Scan for the cell matching the given text and deliver its [X, Y] coordinate at center. 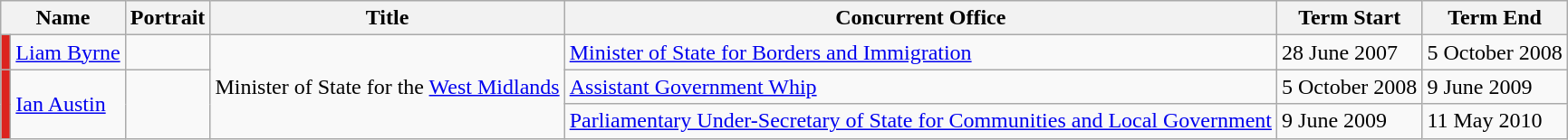
Minister of State for the West Midlands [388, 87]
Portrait [168, 18]
Concurrent Office [920, 18]
Minister of State for Borders and Immigration [920, 52]
Assistant Government Whip [920, 87]
Liam Byrne [68, 52]
Term End [1495, 18]
11 May 2010 [1495, 121]
Name [63, 18]
Term Start [1350, 18]
Parliamentary Under-Secretary of State for Communities and Local Government [920, 121]
28 June 2007 [1350, 52]
Title [388, 18]
Ian Austin [68, 104]
